Return the (x, y) coordinate for the center point of the cell that contains the specified text.  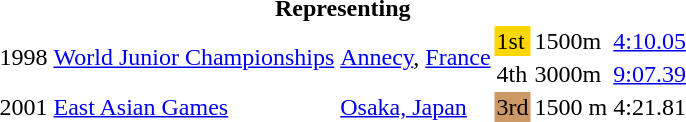
World Junior Championships (194, 58)
East Asian Games (194, 107)
3rd (512, 107)
Annecy, France (416, 58)
4th (512, 74)
3000m (571, 74)
1500m (571, 41)
1st (512, 41)
Osaka, Japan (416, 107)
1500 m (571, 107)
